Output the [X, Y] coordinate of the center of the cell containing the given text.  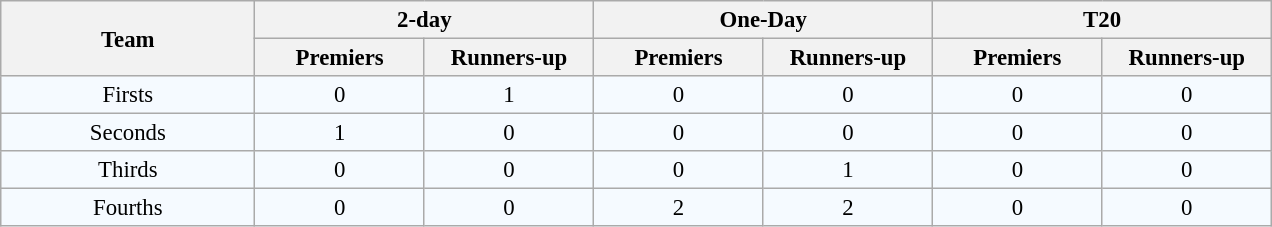
Firsts [128, 95]
T20 [1102, 20]
One-Day [764, 20]
Team [128, 38]
Seconds [128, 133]
2-day [424, 20]
Fourths [128, 208]
Thirds [128, 170]
